Return [X, Y] of the center of cell containing provided text 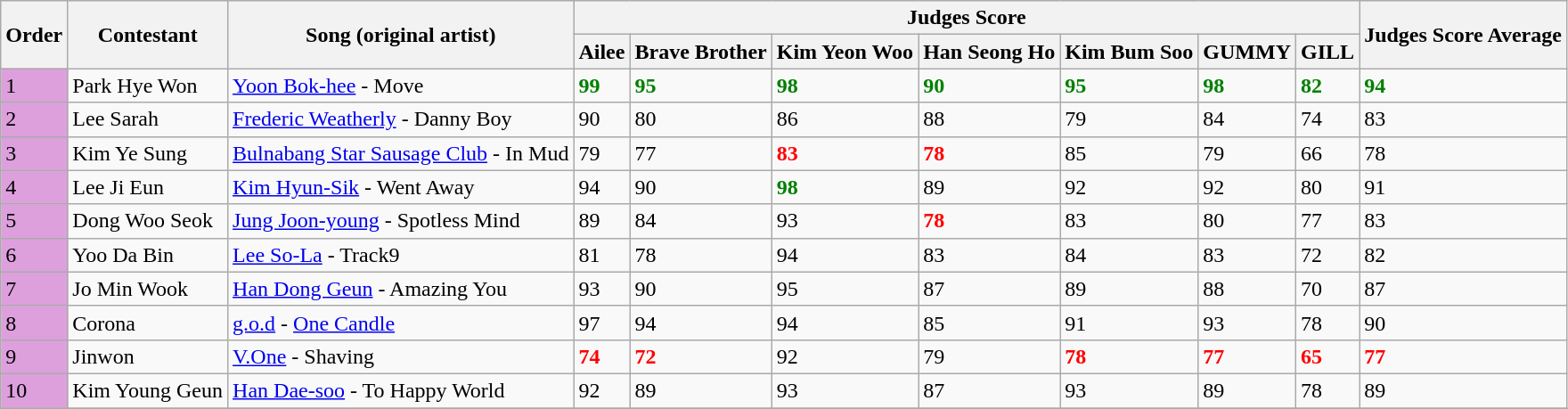
Kim Yeon Woo [845, 52]
Park Hye Won [148, 86]
Jinwon [148, 356]
Han Seong Ho [989, 52]
65 [1327, 356]
Yoon Bok-hee - Move [401, 86]
66 [1327, 153]
Judges Score Average [1463, 35]
Kim Bum Soo [1130, 52]
Kim Ye Sung [148, 153]
Yoo Da Bin [148, 255]
Order [34, 35]
1 [34, 86]
10 [34, 390]
2 [34, 119]
Han Dong Geun - Amazing You [401, 289]
Han Dae-soo - To Happy World [401, 390]
70 [1327, 289]
Song (original artist) [401, 35]
Brave Brother [700, 52]
86 [845, 119]
GUMMY [1247, 52]
Kim Hyun-Sik - Went Away [401, 187]
Lee Ji Eun [148, 187]
GILL [1327, 52]
99 [602, 86]
Jo Min Wook [148, 289]
8 [34, 323]
4 [34, 187]
Judges Score [967, 18]
81 [602, 255]
Kim Young Geun [148, 390]
Lee Sarah [148, 119]
Ailee [602, 52]
7 [34, 289]
3 [34, 153]
9 [34, 356]
Frederic Weatherly - Danny Boy [401, 119]
Contestant [148, 35]
Jung Joon-young - Spotless Mind [401, 221]
Dong Woo Seok [148, 221]
g.o.d - One Candle [401, 323]
V.One - Shaving [401, 356]
Bulnabang Star Sausage Club - In Mud [401, 153]
97 [602, 323]
Corona [148, 323]
Lee So-La - Track9 [401, 255]
5 [34, 221]
6 [34, 255]
